Return [X, Y] of the center of cell containing provided text 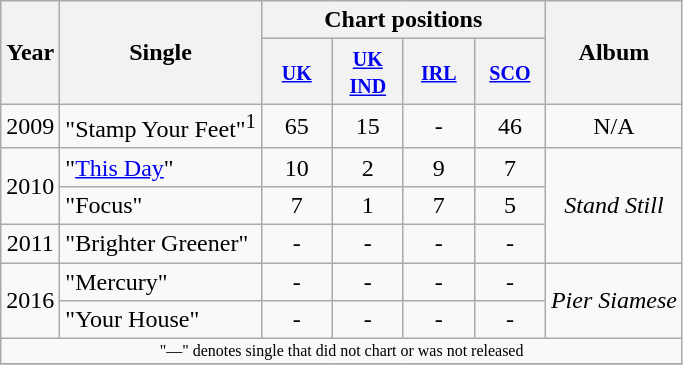
N/A [614, 126]
2016 [30, 301]
"Brighter Greener" [160, 244]
2009 [30, 126]
"—" denotes single that did not chart or was not released [342, 351]
Year [30, 52]
Single [160, 52]
"Your House" [160, 320]
5 [510, 205]
UKIND [368, 72]
SCO [510, 72]
Stand Still [614, 205]
"Mercury" [160, 282]
"Focus" [160, 205]
IRL [438, 72]
9 [438, 167]
65 [296, 126]
Pier Siamese [614, 301]
Album [614, 52]
"This Day" [160, 167]
15 [368, 126]
1 [368, 205]
46 [510, 126]
2010 [30, 186]
10 [296, 167]
UK [296, 72]
Chart positions [403, 20]
2 [368, 167]
"Stamp Your Feet"1 [160, 126]
2011 [30, 244]
